Find where the given text appears and provide that cell's center as (X, Y) coordinate. 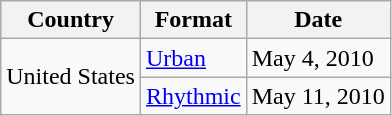
May 4, 2010 (318, 58)
Urban (193, 58)
United States (71, 77)
May 11, 2010 (318, 96)
Country (71, 20)
Date (318, 20)
Rhythmic (193, 96)
Format (193, 20)
